Detect which cell encompasses the target text, then output its (X, Y) center coordinate. 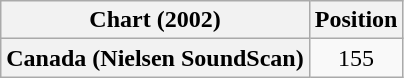
Chart (2002) (155, 20)
155 (356, 58)
Canada (Nielsen SoundScan) (155, 58)
Position (356, 20)
